Identify which cell holds the provided text, then report its [X, Y] central coordinate. 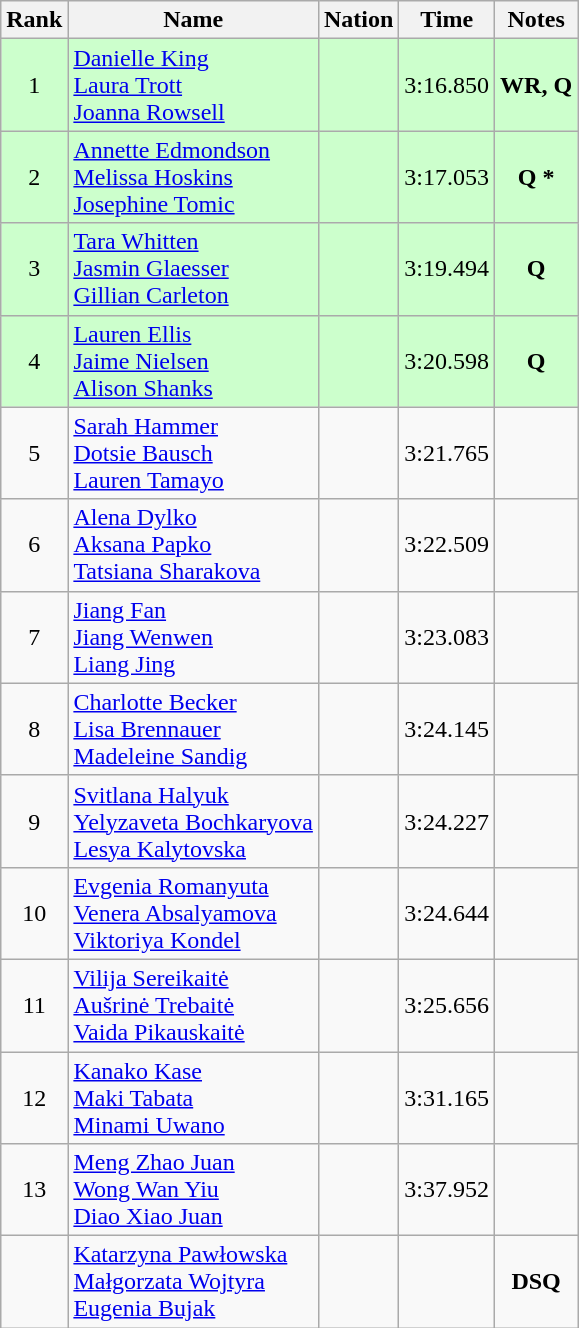
12 [34, 1098]
7 [34, 637]
WR, Q [536, 85]
3:22.509 [447, 545]
Vilija SereikaitėAušrinė TrebaitėVaida Pikauskaitė [194, 1005]
3:20.598 [447, 361]
Meng Zhao JuanWong Wan YiuDiao Xiao Juan [194, 1190]
Svitlana HalyukYelyzaveta BochkaryovaLesya Kalytovska [194, 821]
4 [34, 361]
10 [34, 913]
3:25.656 [447, 1005]
3:24.227 [447, 821]
3:31.165 [447, 1098]
8 [34, 729]
Lauren EllisJaime NielsenAlison Shanks [194, 361]
3:24.145 [447, 729]
Alena DylkoAksana PapkoTatsiana Sharakova [194, 545]
6 [34, 545]
Sarah HammerDotsie BauschLauren Tamayo [194, 453]
11 [34, 1005]
Tara WhittenJasmin GlaesserGillian Carleton [194, 269]
Kanako KaseMaki TabataMinami Uwano [194, 1098]
13 [34, 1190]
DSQ [536, 1282]
3:17.053 [447, 177]
Charlotte BeckerLisa BrennauerMadeleine Sandig [194, 729]
3:24.644 [447, 913]
Danielle KingLaura TrottJoanna Rowsell [194, 85]
Time [447, 20]
3:23.083 [447, 637]
3:16.850 [447, 85]
1 [34, 85]
Jiang FanJiang WenwenLiang Jing [194, 637]
Name [194, 20]
3 [34, 269]
Notes [536, 20]
Rank [34, 20]
9 [34, 821]
3:19.494 [447, 269]
2 [34, 177]
5 [34, 453]
Q * [536, 177]
3:37.952 [447, 1190]
Evgenia RomanyutaVenera AbsalyamovaViktoriya Kondel [194, 913]
Nation [358, 20]
Katarzyna PawłowskaMałgorzata WojtyraEugenia Bujak [194, 1282]
Annette EdmondsonMelissa HoskinsJosephine Tomic [194, 177]
3:21.765 [447, 453]
